Determine the (X, Y) coordinate at the center of the cell enclosing the given text.  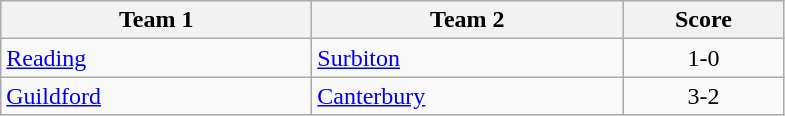
Canterbury (468, 96)
Guildford (156, 96)
1-0 (704, 58)
Team 2 (468, 20)
Reading (156, 58)
Surbiton (468, 58)
Team 1 (156, 20)
Score (704, 20)
3-2 (704, 96)
